For the text-containing cell, return its midpoint in (X, Y) coordinate format. 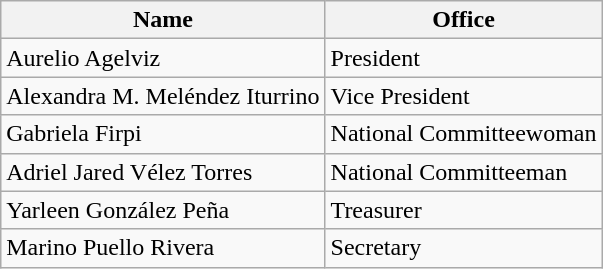
Secretary (464, 248)
Alexandra M. Meléndez Iturrino (163, 96)
Aurelio Agelviz (163, 58)
National Committeeman (464, 172)
President (464, 58)
Adriel Jared Vélez Torres (163, 172)
National Committeewoman (464, 134)
Vice President (464, 96)
Treasurer (464, 210)
Name (163, 20)
Marino Puello Rivera (163, 248)
Office (464, 20)
Yarleen González Peña (163, 210)
Gabriela Firpi (163, 134)
